Identify which cell holds the provided text, then report its [x, y] central coordinate. 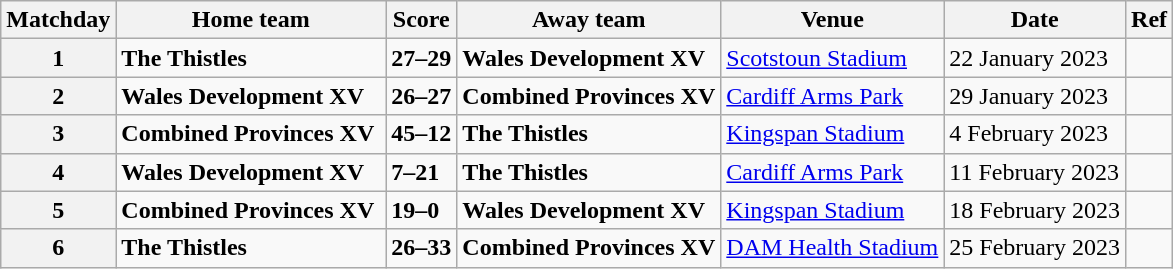
Venue [832, 20]
26–33 [422, 248]
4 [58, 172]
29 January 2023 [1035, 96]
4 February 2023 [1035, 134]
27–29 [422, 58]
DAM Health Stadium [832, 248]
19–0 [422, 210]
11 February 2023 [1035, 172]
Away team [589, 20]
26–27 [422, 96]
45–12 [422, 134]
6 [58, 248]
Ref [1150, 20]
1 [58, 58]
Score [422, 20]
Date [1035, 20]
2 [58, 96]
18 February 2023 [1035, 210]
Home team [251, 20]
7–21 [422, 172]
25 February 2023 [1035, 248]
3 [58, 134]
Matchday [58, 20]
5 [58, 210]
Scotstoun Stadium [832, 58]
22 January 2023 [1035, 58]
